Find where the given text appears and provide that cell's center as [X, Y] coordinate. 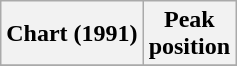
Chart (1991) [72, 34]
Peak position [189, 34]
